Determine the (x, y) coordinate at the center of the cell enclosing the given text.  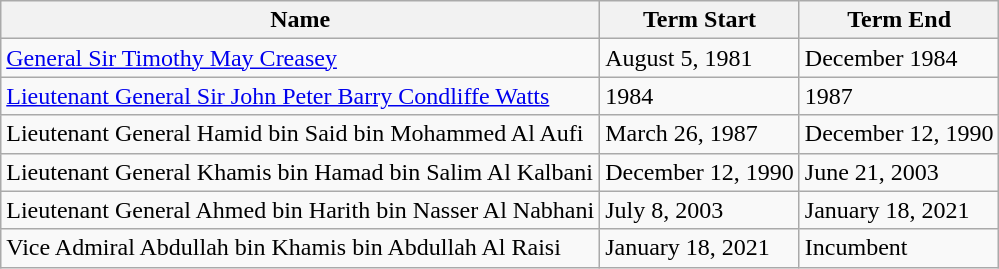
1984 (700, 96)
Term End (899, 20)
March 26, 1987 (700, 134)
Lieutenant General Ahmed bin Harith bin Nasser Al Nabhani (300, 210)
June 21, 2003 (899, 172)
Term Start (700, 20)
General Sir Timothy May Creasey (300, 58)
Lieutenant General Khamis bin Hamad bin Salim Al Kalbani (300, 172)
Lieutenant General Sir John Peter Barry Condliffe Watts (300, 96)
August 5, 1981 (700, 58)
Lieutenant General Hamid bin Said bin Mohammed Al Aufi (300, 134)
Name (300, 20)
Incumbent (899, 248)
July 8, 2003 (700, 210)
December 1984 (899, 58)
Vice Admiral Abdullah bin Khamis bin Abdullah Al Raisi (300, 248)
1987 (899, 96)
